Extract the (x, y) coordinate from the center of the cell holding the provided text.  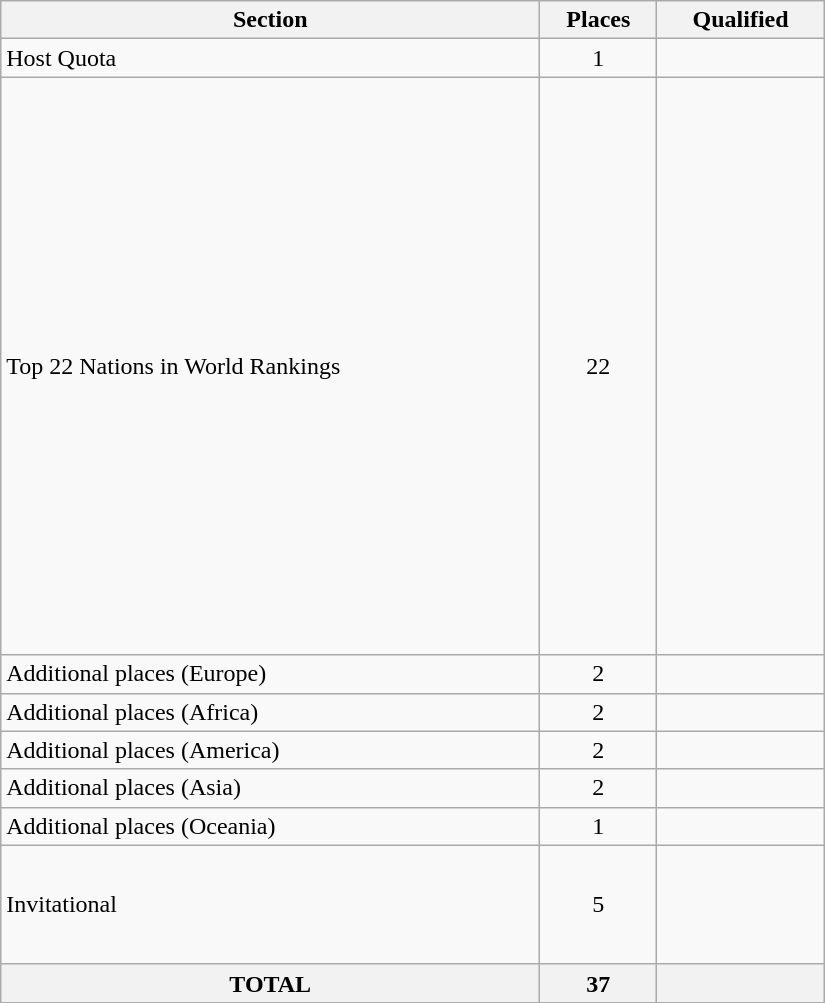
Places (598, 20)
Additional places (Europe) (270, 674)
Additional places (Asia) (270, 788)
Host Quota (270, 58)
22 (598, 366)
5 (598, 904)
Section (270, 20)
Additional places (Oceania) (270, 826)
Top 22 Nations in World Rankings (270, 366)
Qualified (740, 20)
Additional places (Africa) (270, 712)
Additional places (America) (270, 750)
37 (598, 983)
TOTAL (270, 983)
Invitational (270, 904)
